Pinpoint the cell where the given text exists, returning its (x, y) midpoint coordinate. 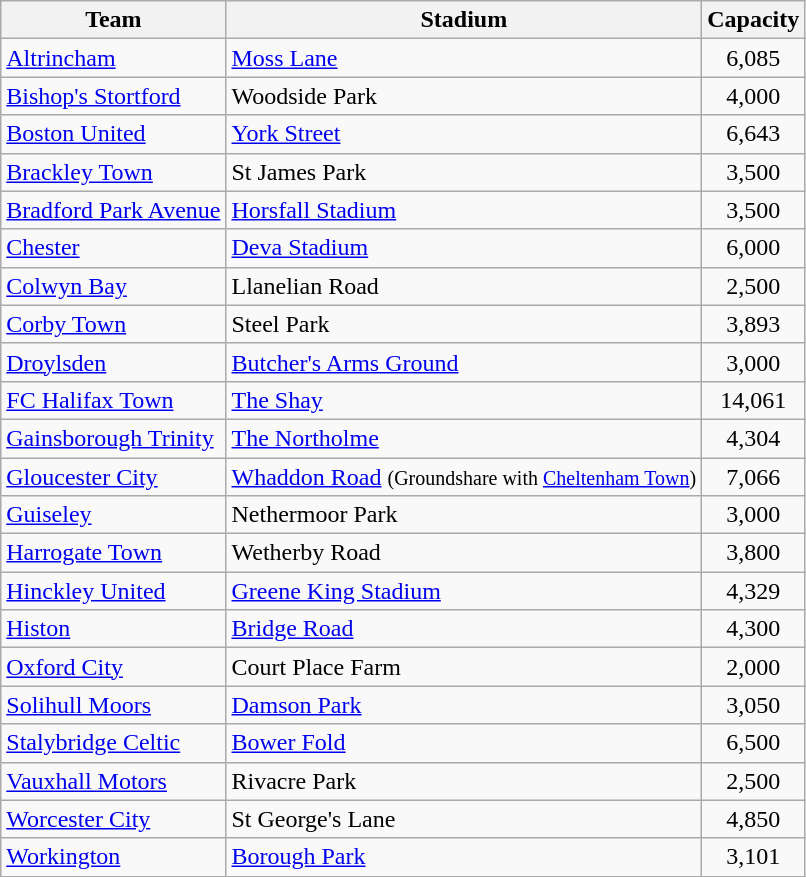
2,000 (754, 667)
Solihull Moors (114, 705)
Team (114, 20)
Nethermoor Park (464, 515)
Capacity (754, 20)
Stalybridge Celtic (114, 743)
St George's Lane (464, 819)
Whaddon Road (Groundshare with Cheltenham Town) (464, 477)
The Shay (464, 400)
Boston United (114, 134)
Greene King Stadium (464, 591)
Altrincham (114, 58)
7,066 (754, 477)
Woodside Park (464, 96)
Moss Lane (464, 58)
Stadium (464, 20)
Rivacre Park (464, 781)
Damson Park (464, 705)
4,329 (754, 591)
Bishop's Stortford (114, 96)
4,850 (754, 819)
Chester (114, 248)
3,050 (754, 705)
Gloucester City (114, 477)
4,300 (754, 629)
Workington (114, 857)
Guiseley (114, 515)
Court Place Farm (464, 667)
6,085 (754, 58)
14,061 (754, 400)
Borough Park (464, 857)
Harrogate Town (114, 553)
Wetherby Road (464, 553)
FC Halifax Town (114, 400)
Butcher's Arms Ground (464, 362)
Gainsborough Trinity (114, 438)
Worcester City (114, 819)
Droylsden (114, 362)
York Street (464, 134)
St James Park (464, 172)
6,643 (754, 134)
Bradford Park Avenue (114, 210)
Bower Fold (464, 743)
Vauxhall Motors (114, 781)
3,101 (754, 857)
3,800 (754, 553)
Histon (114, 629)
Corby Town (114, 324)
Brackley Town (114, 172)
Horsfall Stadium (464, 210)
Hinckley United (114, 591)
Colwyn Bay (114, 286)
Steel Park (464, 324)
4,000 (754, 96)
6,500 (754, 743)
Deva Stadium (464, 248)
3,893 (754, 324)
The Northolme (464, 438)
Bridge Road (464, 629)
Oxford City (114, 667)
Llanelian Road (464, 286)
6,000 (754, 248)
4,304 (754, 438)
